Output the [x, y] coordinate of the center of the cell containing the given text.  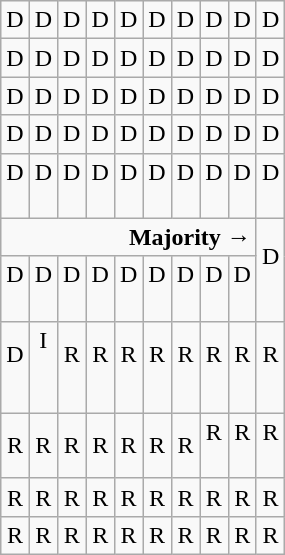
Majority → [129, 237]
I [43, 367]
